Identify which cell holds the provided text, then report its (X, Y) central coordinate. 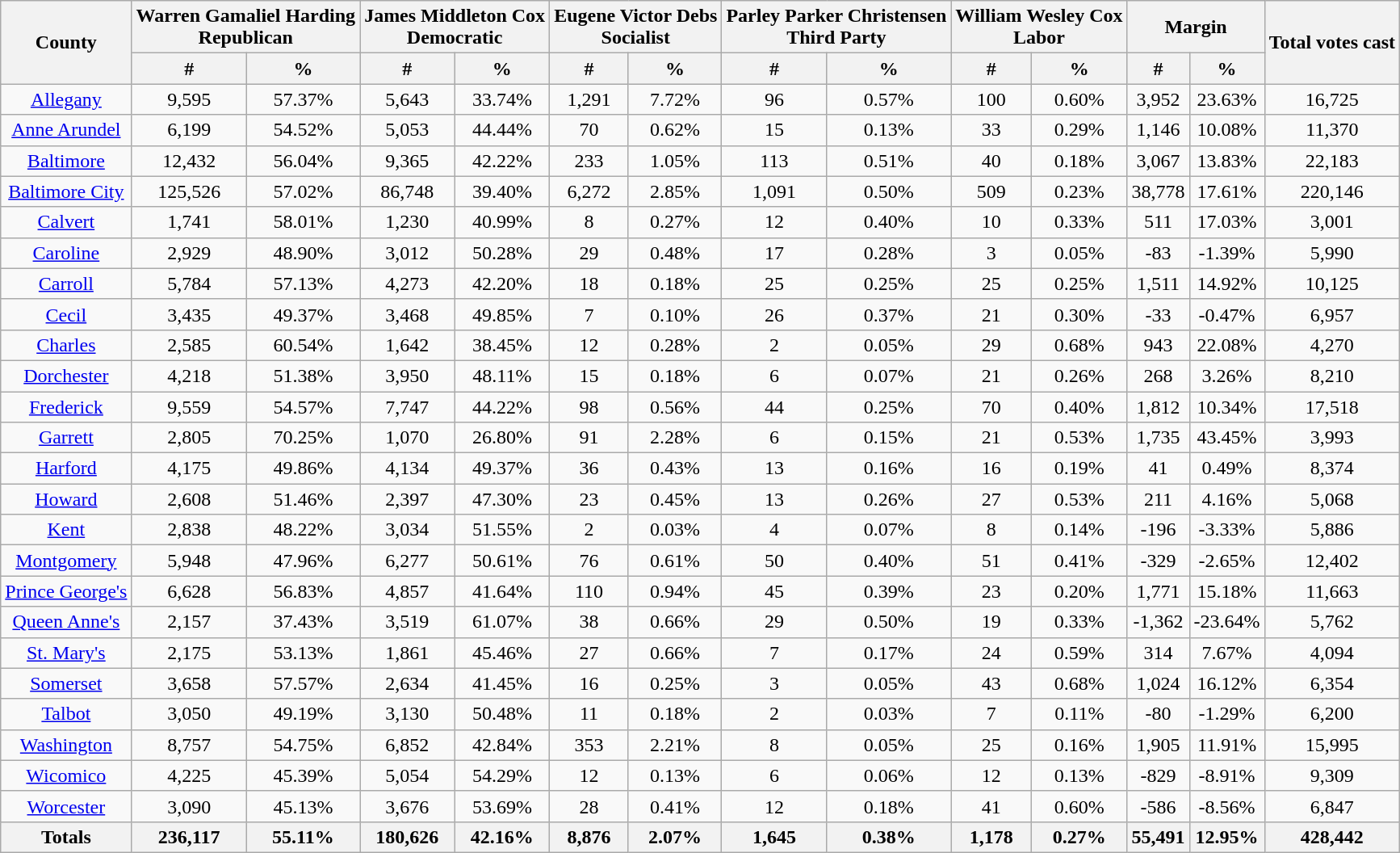
70.25% (303, 438)
Howard (66, 499)
1,642 (408, 345)
511 (1158, 222)
2,397 (408, 499)
11.91% (1227, 745)
Anne Arundel (66, 130)
3,952 (1158, 99)
8,374 (1332, 469)
6,852 (408, 745)
0.20% (1079, 591)
0.48% (675, 253)
23.63% (1227, 99)
44.22% (502, 406)
Parley Parker ChristensenThird Party (836, 27)
45.39% (303, 775)
17 (774, 253)
0.56% (675, 406)
Warren Gamaliel HardingRepublican (245, 27)
58.01% (303, 222)
11,370 (1332, 130)
1.05% (675, 161)
60.54% (303, 345)
57.37% (303, 99)
0.61% (675, 561)
10.34% (1227, 406)
5,784 (189, 284)
26.80% (502, 438)
Garrett (66, 438)
William Wesley CoxLabor (1039, 27)
100 (991, 99)
2,157 (189, 622)
Somerset (66, 683)
428,442 (1332, 837)
3,001 (1332, 222)
76 (589, 561)
1,905 (1158, 745)
22.08% (1227, 345)
36 (589, 469)
3,034 (408, 530)
47.30% (502, 499)
54.57% (303, 406)
0.06% (889, 775)
180,626 (408, 837)
Calvert (66, 222)
47.96% (303, 561)
1,861 (408, 653)
22,183 (1332, 161)
Total votes cast (1332, 42)
55.11% (303, 837)
353 (589, 745)
5,643 (408, 99)
11,663 (1332, 591)
8,210 (1332, 376)
1,146 (1158, 130)
9,559 (189, 406)
Washington (66, 745)
Eugene Victor DebsSocialist (636, 27)
2,175 (189, 653)
0.45% (675, 499)
10,125 (1332, 284)
11 (589, 714)
0.57% (889, 99)
45.46% (502, 653)
-1,362 (1158, 622)
Baltimore City (66, 191)
0.23% (1079, 191)
33.74% (502, 99)
-83 (1158, 253)
-196 (1158, 530)
19 (991, 622)
0.11% (1079, 714)
54.29% (502, 775)
-0.47% (1227, 314)
39.40% (502, 191)
2.21% (675, 745)
314 (1158, 653)
7.67% (1227, 653)
96 (774, 99)
0.49% (1227, 469)
53.13% (303, 653)
1,230 (408, 222)
509 (991, 191)
110 (589, 591)
3.26% (1227, 376)
50.48% (502, 714)
6,354 (1332, 683)
-8.56% (1227, 806)
Totals (66, 837)
0.17% (889, 653)
51.46% (303, 499)
1,070 (408, 438)
49.86% (303, 469)
42.84% (502, 745)
4 (774, 530)
7,747 (408, 406)
33 (991, 130)
57.13% (303, 284)
86,748 (408, 191)
43 (991, 683)
42.22% (502, 161)
50 (774, 561)
17.03% (1227, 222)
6,200 (1332, 714)
5,948 (189, 561)
56.04% (303, 161)
4,270 (1332, 345)
943 (1158, 345)
17,518 (1332, 406)
41.45% (502, 683)
6,272 (589, 191)
40.99% (502, 222)
26 (774, 314)
1,735 (1158, 438)
18 (589, 284)
10 (991, 222)
50.61% (502, 561)
Carroll (66, 284)
1,812 (1158, 406)
220,146 (1332, 191)
0.37% (889, 314)
4,218 (189, 376)
3,468 (408, 314)
0.10% (675, 314)
Montgomery (66, 561)
14.92% (1227, 284)
12,432 (189, 161)
15,995 (1332, 745)
3,676 (408, 806)
3,993 (1332, 438)
1,291 (589, 99)
17.61% (1227, 191)
0.14% (1079, 530)
0.59% (1079, 653)
53.69% (502, 806)
98 (589, 406)
James Middleton CoxDemocratic (455, 27)
91 (589, 438)
-829 (1158, 775)
51 (991, 561)
5,762 (1332, 622)
-586 (1158, 806)
Baltimore (66, 161)
0.51% (889, 161)
45.13% (303, 806)
12,402 (1332, 561)
45 (774, 591)
5,886 (1332, 530)
0.29% (1079, 130)
Wicomico (66, 775)
Allegany (66, 99)
49.19% (303, 714)
-1.39% (1227, 253)
5,990 (1332, 253)
0.19% (1079, 469)
4,273 (408, 284)
13.83% (1227, 161)
57.57% (303, 683)
Prince George's (66, 591)
233 (589, 161)
0.30% (1079, 314)
0.62% (675, 130)
2,608 (189, 499)
43.45% (1227, 438)
57.02% (303, 191)
7.72% (675, 99)
0.43% (675, 469)
125,526 (189, 191)
-3.33% (1227, 530)
Margin (1196, 27)
6,957 (1332, 314)
1,178 (991, 837)
236,117 (189, 837)
-1.29% (1227, 714)
3,012 (408, 253)
3,950 (408, 376)
49.85% (502, 314)
Cecil (66, 314)
4,225 (189, 775)
-23.64% (1227, 622)
Queen Anne's (66, 622)
54.52% (303, 130)
3,658 (189, 683)
44.44% (502, 130)
44 (774, 406)
55,491 (1158, 837)
12.95% (1227, 837)
3,090 (189, 806)
2,929 (189, 253)
4.16% (1227, 499)
9,595 (189, 99)
42.20% (502, 284)
42.16% (502, 837)
2,585 (189, 345)
1,741 (189, 222)
1,645 (774, 837)
1,511 (1158, 284)
2,838 (189, 530)
24 (991, 653)
5,054 (408, 775)
48.22% (303, 530)
38.45% (502, 345)
1,771 (1158, 591)
Worcester (66, 806)
4,175 (189, 469)
9,365 (408, 161)
0.39% (889, 591)
28 (589, 806)
0.15% (889, 438)
4,094 (1332, 653)
4,134 (408, 469)
9,309 (1332, 775)
38 (589, 622)
3,435 (189, 314)
54.75% (303, 745)
6,199 (189, 130)
10.08% (1227, 130)
6,847 (1332, 806)
2.07% (675, 837)
5,068 (1332, 499)
16,725 (1332, 99)
41.64% (502, 591)
6,277 (408, 561)
38,778 (1158, 191)
51.55% (502, 530)
2.28% (675, 438)
4,857 (408, 591)
113 (774, 161)
Frederick (66, 406)
48.90% (303, 253)
-8.91% (1227, 775)
3,519 (408, 622)
Harford (66, 469)
Kent (66, 530)
2,634 (408, 683)
268 (1158, 376)
6,628 (189, 591)
-80 (1158, 714)
15.18% (1227, 591)
8,757 (189, 745)
County (66, 42)
51.38% (303, 376)
37.43% (303, 622)
211 (1158, 499)
3,067 (1158, 161)
1,091 (774, 191)
61.07% (502, 622)
5,053 (408, 130)
-2.65% (1227, 561)
Talbot (66, 714)
Dorchester (66, 376)
3,130 (408, 714)
-329 (1158, 561)
2,805 (189, 438)
16.12% (1227, 683)
8,876 (589, 837)
St. Mary's (66, 653)
40 (991, 161)
56.83% (303, 591)
3,050 (189, 714)
2.85% (675, 191)
0.94% (675, 591)
1,024 (1158, 683)
-33 (1158, 314)
50.28% (502, 253)
Caroline (66, 253)
48.11% (502, 376)
Charles (66, 345)
0.38% (889, 837)
